Return the [x, y] coordinate for the center point of the cell that contains the specified text.  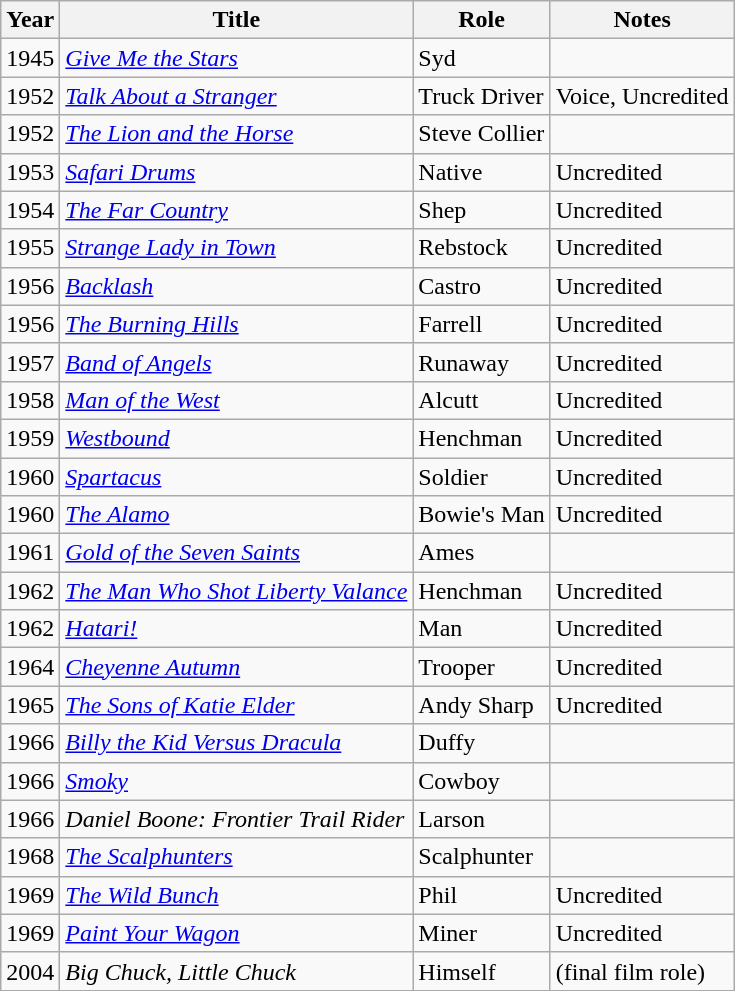
1964 [30, 667]
Gold of the Seven Saints [236, 553]
Voice, Uncredited [642, 96]
The Far Country [236, 210]
Native [482, 172]
Alcutt [482, 400]
Talk About a Stranger [236, 96]
Scalphunter [482, 857]
Runaway [482, 362]
The Burning Hills [236, 324]
Big Chuck, Little Chuck [236, 971]
Spartacus [236, 477]
Steve Collier [482, 134]
Castro [482, 286]
1965 [30, 705]
Title [236, 20]
Hatari! [236, 629]
Andy Sharp [482, 705]
Man of the West [236, 400]
Man [482, 629]
Backlash [236, 286]
1959 [30, 438]
Give Me the Stars [236, 58]
1968 [30, 857]
Farrell [482, 324]
Phil [482, 895]
Truck Driver [482, 96]
Role [482, 20]
Notes [642, 20]
1945 [30, 58]
1955 [30, 248]
Rebstock [482, 248]
(final film role) [642, 971]
Smoky [236, 781]
1957 [30, 362]
Trooper [482, 667]
Shep [482, 210]
Year [30, 20]
Daniel Boone: Frontier Trail Rider [236, 819]
Westbound [236, 438]
The Scalphunters [236, 857]
The Wild Bunch [236, 895]
The Alamo [236, 515]
Strange Lady in Town [236, 248]
1954 [30, 210]
Soldier [482, 477]
The Lion and the Horse [236, 134]
1953 [30, 172]
Safari Drums [236, 172]
Band of Angels [236, 362]
Paint Your Wagon [236, 933]
Miner [482, 933]
The Man Who Shot Liberty Valance [236, 591]
Syd [482, 58]
Himself [482, 971]
Larson [482, 819]
Billy the Kid Versus Dracula [236, 743]
Bowie's Man [482, 515]
2004 [30, 971]
Ames [482, 553]
1961 [30, 553]
1958 [30, 400]
Cowboy [482, 781]
Duffy [482, 743]
Cheyenne Autumn [236, 667]
The Sons of Katie Elder [236, 705]
